Output the (X, Y) coordinate of the center of the cell containing the given text.  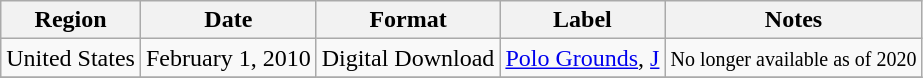
Digital Download (408, 58)
Notes (794, 20)
No longer available as of 2020 (794, 58)
United States (71, 58)
Region (71, 20)
Polo Grounds, J (582, 58)
February 1, 2010 (228, 58)
Label (582, 20)
Date (228, 20)
Format (408, 20)
